Provide the [x, y] coordinate of the cell's center where the given text is located.  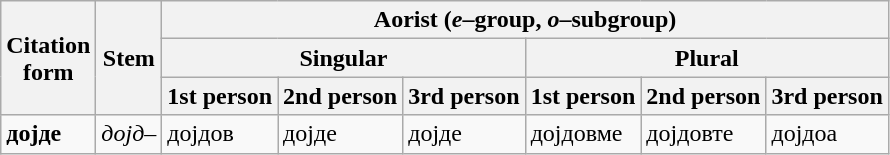
Plural [706, 58]
дојд– [129, 134]
Singular [344, 58]
дојдов [220, 134]
дојдовте [704, 134]
дојдоа [827, 134]
Citationform [48, 58]
Aorist (е–group, о–subgroup) [526, 20]
дојдовме [583, 134]
Stem [129, 58]
